Return the [X, Y] coordinate for the center point of the cell that contains the specified text.  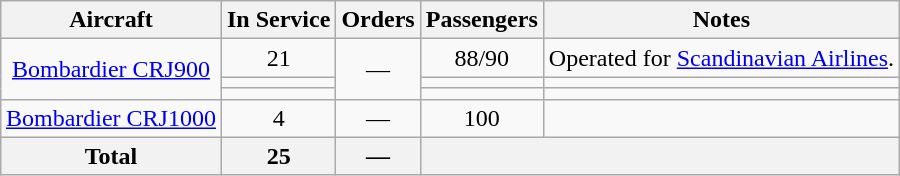
21 [278, 58]
Operated for Scandinavian Airlines. [721, 58]
Bombardier CRJ1000 [110, 118]
Total [110, 156]
100 [482, 118]
Aircraft [110, 20]
Notes [721, 20]
4 [278, 118]
25 [278, 156]
Passengers [482, 20]
Orders [378, 20]
Bombardier CRJ900 [110, 69]
88/90 [482, 58]
In Service [278, 20]
